Output the [x, y] coordinate of the center of the cell containing the given text.  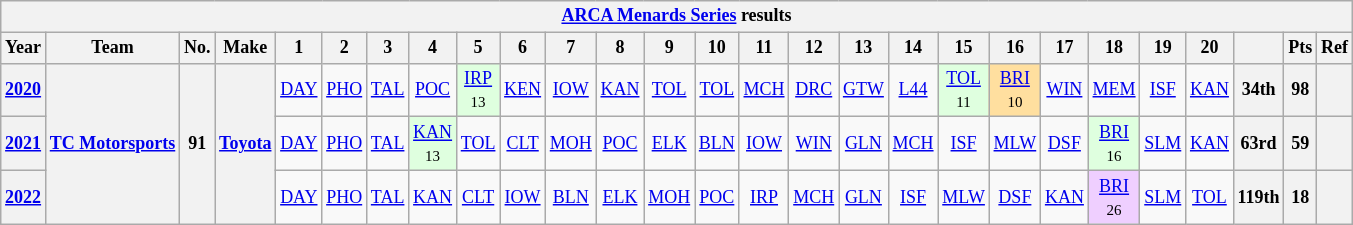
MEM [1114, 90]
59 [1300, 144]
BRI16 [1114, 144]
BRI10 [1014, 90]
4 [433, 48]
KEN [523, 90]
GTW [864, 90]
5 [478, 48]
No. [198, 48]
12 [814, 48]
BRI26 [1114, 197]
Year [24, 48]
Make [246, 48]
3 [388, 48]
Pts [1300, 48]
6 [523, 48]
L44 [913, 90]
10 [716, 48]
Ref [1335, 48]
11 [764, 48]
16 [1014, 48]
7 [570, 48]
20 [1210, 48]
IRP13 [478, 90]
2022 [24, 197]
KAN13 [433, 144]
DRC [814, 90]
15 [964, 48]
2021 [24, 144]
Toyota [246, 144]
2 [344, 48]
17 [1065, 48]
TOL11 [964, 90]
9 [670, 48]
98 [1300, 90]
63rd [1258, 144]
2020 [24, 90]
ARCA Menards Series results [677, 16]
91 [198, 144]
34th [1258, 90]
8 [620, 48]
13 [864, 48]
14 [913, 48]
IRP [764, 197]
TC Motorsports [112, 144]
Team [112, 48]
119th [1258, 197]
1 [299, 48]
19 [1163, 48]
